Output the [X, Y] coordinate of the center of the cell containing the given text.  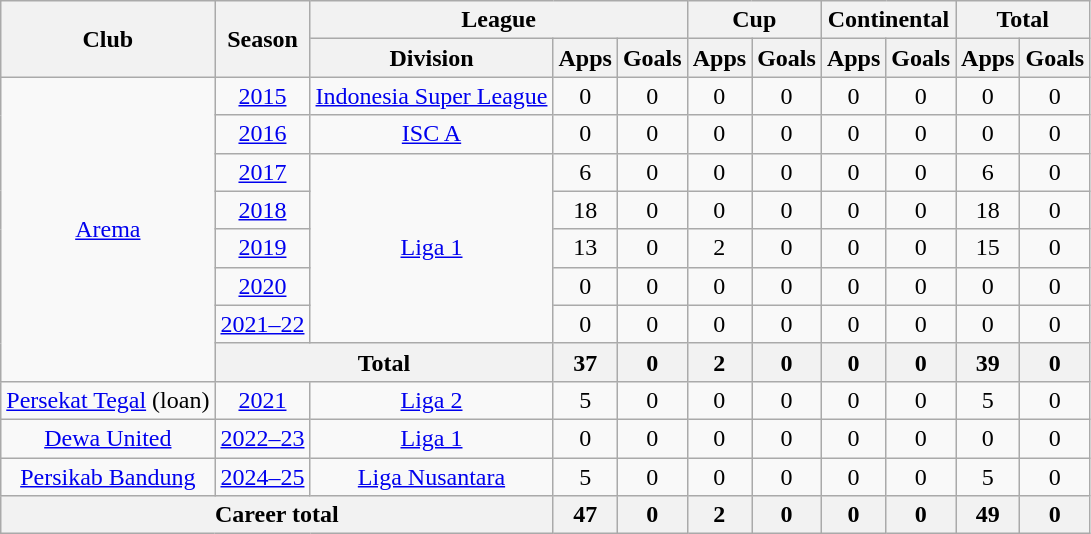
2021–22 [262, 324]
Persikab Bandung [108, 477]
Season [262, 39]
2021 [262, 400]
Division [432, 58]
Indonesia Super League [432, 96]
Dewa United [108, 438]
ISC A [432, 134]
2016 [262, 134]
2022–23 [262, 438]
Continental [888, 20]
2020 [262, 286]
2017 [262, 172]
League [498, 20]
Persekat Tegal (loan) [108, 400]
Liga 2 [432, 400]
2019 [262, 248]
13 [585, 248]
39 [988, 362]
Cup [754, 20]
Arema [108, 229]
47 [585, 515]
Career total [277, 515]
2018 [262, 210]
2015 [262, 96]
2024–25 [262, 477]
37 [585, 362]
49 [988, 515]
15 [988, 248]
Club [108, 39]
Liga Nusantara [432, 477]
